From the cell containing the given text, extract its center point as [X, Y] coordinate. 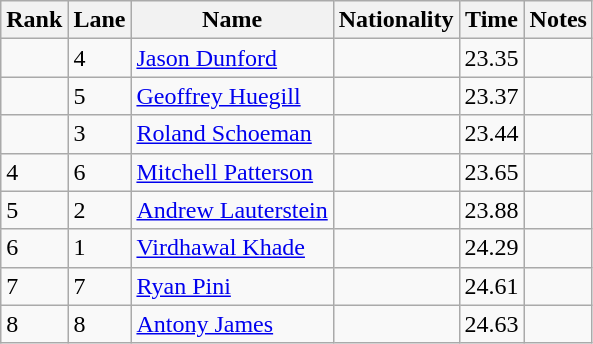
23.37 [492, 96]
Time [492, 20]
23.88 [492, 210]
Roland Schoeman [232, 134]
Notes [558, 20]
Mitchell Patterson [232, 172]
Ryan Pini [232, 286]
3 [100, 134]
Andrew Lauterstein [232, 210]
23.44 [492, 134]
23.65 [492, 172]
Antony James [232, 324]
24.29 [492, 248]
24.61 [492, 286]
Nationality [396, 20]
Rank [34, 20]
Virdhawal Khade [232, 248]
Geoffrey Huegill [232, 96]
Jason Dunford [232, 58]
24.63 [492, 324]
Name [232, 20]
2 [100, 210]
1 [100, 248]
Lane [100, 20]
23.35 [492, 58]
